Determine the [x, y] coordinate at the center of the cell enclosing the given text.  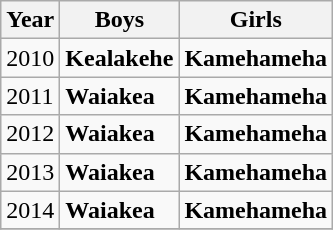
Boys [120, 20]
Year [30, 20]
2012 [30, 134]
Kealakehe [120, 58]
2013 [30, 172]
2010 [30, 58]
Girls [256, 20]
2011 [30, 96]
2014 [30, 210]
